Determine the (x, y) coordinate at the center of the cell enclosing the given text.  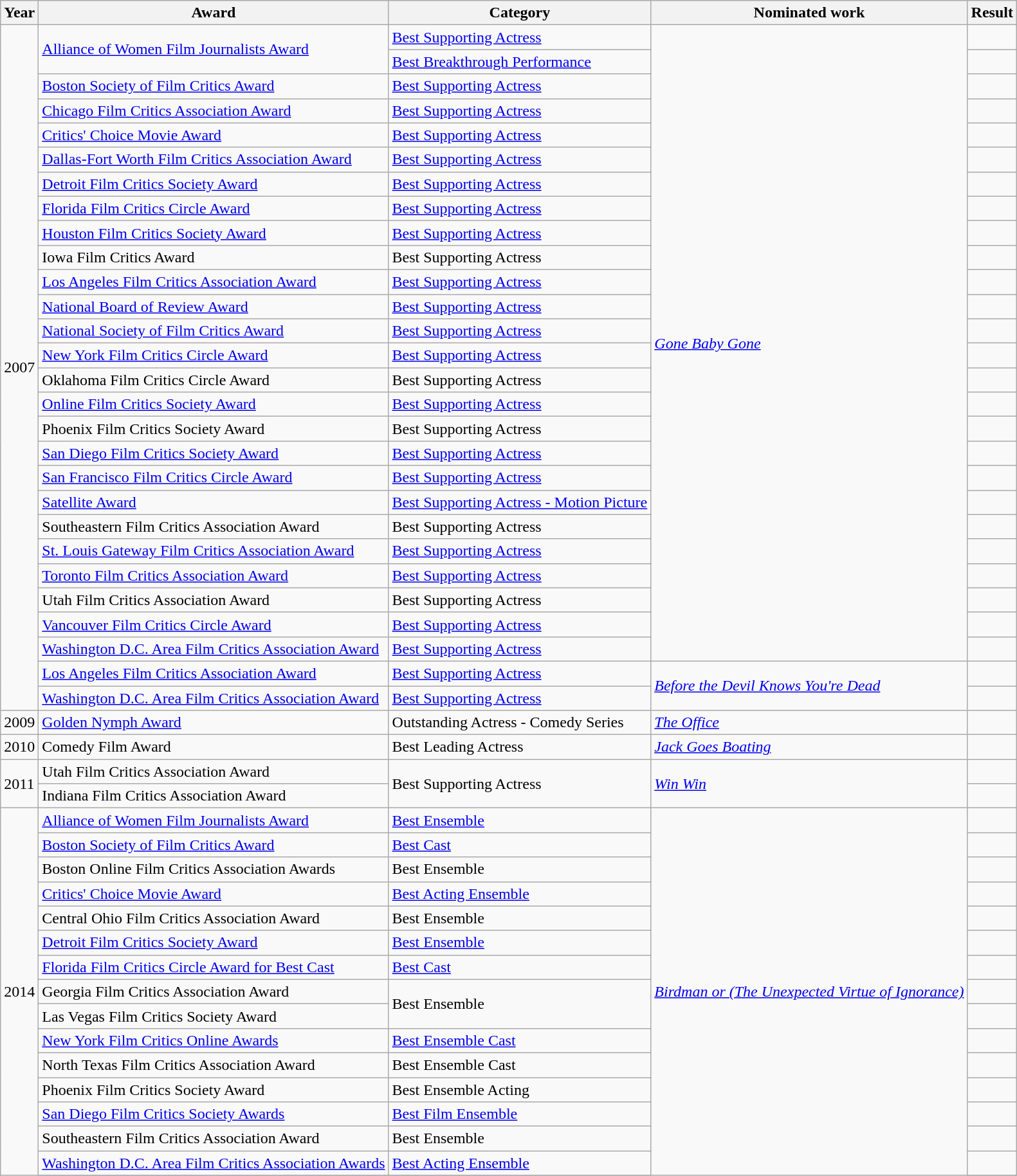
Houston Film Critics Society Award (214, 233)
New York Film Critics Circle Award (214, 356)
San Diego Film Critics Society Awards (214, 1114)
North Texas Film Critics Association Award (214, 1065)
Satellite Award (214, 502)
Gone Baby Gone (809, 343)
Florida Film Critics Circle Award (214, 208)
Best Supporting Actress - Motion Picture (520, 502)
Indiana Film Critics Association Award (214, 796)
Best Breakthrough Performance (520, 62)
Year (19, 13)
The Office (809, 723)
Best Ensemble Acting (520, 1090)
San Diego Film Critics Society Award (214, 453)
Dallas-Fort Worth Film Critics Association Award (214, 159)
2010 (19, 747)
Chicago Film Critics Association Award (214, 111)
2014 (19, 991)
Best Film Ensemble (520, 1114)
National Society of Film Critics Award (214, 331)
Boston Online Film Critics Association Awards (214, 869)
2011 (19, 784)
Result (992, 13)
Washington D.C. Area Film Critics Association Awards (214, 1163)
Birdman or (The Unexpected Virtue of Ignorance) (809, 991)
Win Win (809, 784)
Category (520, 13)
Before the Devil Knows You're Dead (809, 685)
Nominated work (809, 13)
Toronto Film Critics Association Award (214, 575)
New York Film Critics Online Awards (214, 1040)
Golden Nymph Award (214, 723)
Outstanding Actress - Comedy Series (520, 723)
Award (214, 13)
Central Ohio Film Critics Association Award (214, 918)
Best Leading Actress (520, 747)
Las Vegas Film Critics Society Award (214, 1016)
Jack Goes Boating (809, 747)
Vancouver Film Critics Circle Award (214, 624)
Florida Film Critics Circle Award for Best Cast (214, 967)
Comedy Film Award (214, 747)
Iowa Film Critics Award (214, 257)
2007 (19, 368)
Online Film Critics Society Award (214, 404)
San Francisco Film Critics Circle Award (214, 478)
2009 (19, 723)
St. Louis Gateway Film Critics Association Award (214, 551)
Georgia Film Critics Association Award (214, 991)
National Board of Review Award (214, 307)
Oklahoma Film Critics Circle Award (214, 380)
